Capture the cell that displays the provided text and extract its (x, y) central coordinate. 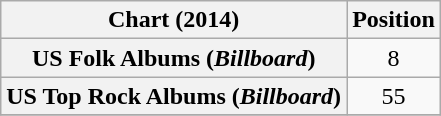
55 (394, 96)
Chart (2014) (174, 20)
8 (394, 58)
US Folk Albums (Billboard) (174, 58)
US Top Rock Albums (Billboard) (174, 96)
Position (394, 20)
